Provide the [x, y] coordinate of the cell's center where the given text is located.  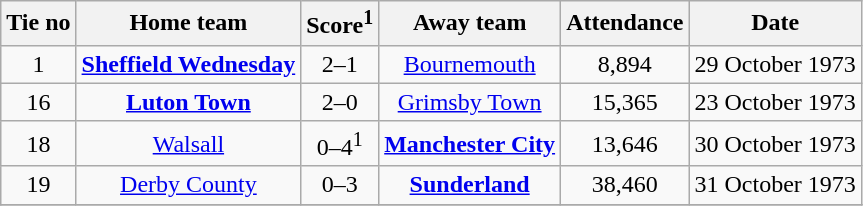
0–3 [340, 185]
Manchester City [470, 144]
Sunderland [470, 185]
Grimsby Town [470, 102]
2–0 [340, 102]
19 [38, 185]
1 [38, 64]
30 October 1973 [775, 144]
29 October 1973 [775, 64]
13,646 [625, 144]
2–1 [340, 64]
Derby County [188, 185]
Away team [470, 24]
Luton Town [188, 102]
23 October 1973 [775, 102]
Bournemouth [470, 64]
Attendance [625, 24]
Tie no [38, 24]
Walsall [188, 144]
31 October 1973 [775, 185]
38,460 [625, 185]
18 [38, 144]
Sheffield Wednesday [188, 64]
Home team [188, 24]
16 [38, 102]
0–41 [340, 144]
15,365 [625, 102]
8,894 [625, 64]
Date [775, 24]
Score1 [340, 24]
